Capture the cell that displays the provided text and extract its [x, y] central coordinate. 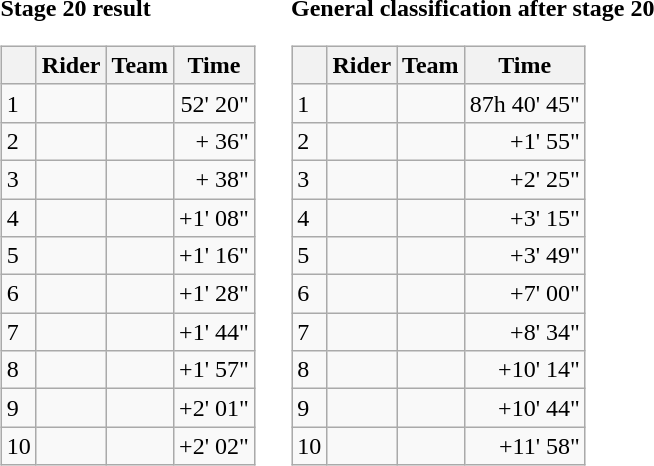
+1' 55" [524, 141]
+3' 49" [524, 256]
+11' 58" [524, 446]
+10' 44" [524, 408]
+1' 08" [214, 217]
+3' 15" [524, 217]
+1' 57" [214, 370]
+1' 28" [214, 294]
52' 20" [214, 103]
+7' 00" [524, 294]
+2' 01" [214, 408]
+8' 34" [524, 332]
+ 38" [214, 179]
+2' 02" [214, 446]
+ 36" [214, 141]
+1' 44" [214, 332]
+10' 14" [524, 370]
+2' 25" [524, 179]
+1' 16" [214, 256]
87h 40' 45" [524, 103]
